Capture the cell that displays the provided text and extract its [x, y] central coordinate. 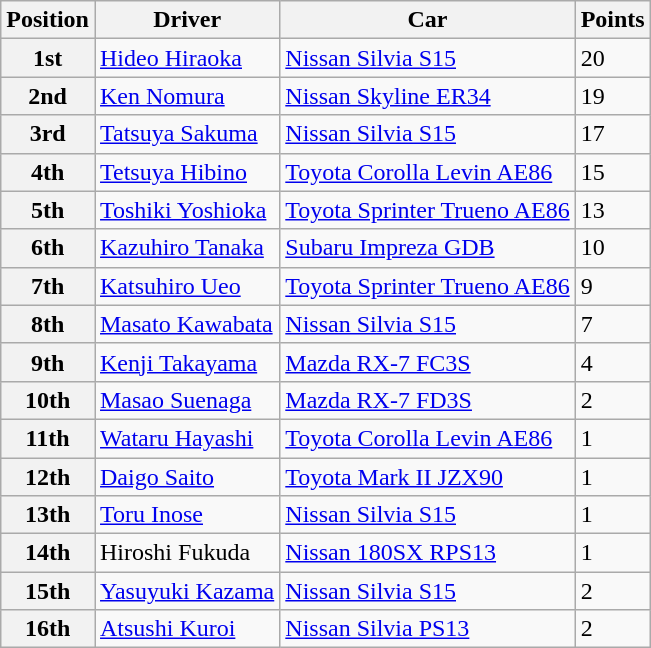
Nissan Skyline ER34 [428, 96]
Wataru Hayashi [186, 438]
20 [612, 58]
Masao Suenaga [186, 400]
Tetsuya Hibino [186, 172]
Toshiki Yoshioka [186, 210]
12th [48, 477]
13 [612, 210]
Kazuhiro Tanaka [186, 248]
8th [48, 324]
Yasuyuki Kazama [186, 591]
Position [48, 20]
16th [48, 629]
3rd [48, 134]
10th [48, 400]
Nissan 180SX RPS13 [428, 553]
Ken Nomura [186, 96]
13th [48, 515]
4th [48, 172]
6th [48, 248]
9 [612, 286]
Tatsuya Sakuma [186, 134]
Mazda RX-7 FC3S [428, 362]
Points [612, 20]
Hideo Hiraoka [186, 58]
4 [612, 362]
Mazda RX-7 FD3S [428, 400]
9th [48, 362]
1st [48, 58]
15 [612, 172]
Toru Inose [186, 515]
5th [48, 210]
Daigo Saito [186, 477]
Nissan Silvia PS13 [428, 629]
Driver [186, 20]
2nd [48, 96]
Car [428, 20]
7th [48, 286]
7 [612, 324]
Masato Kawabata [186, 324]
11th [48, 438]
19 [612, 96]
Subaru Impreza GDB [428, 248]
Atsushi Kuroi [186, 629]
Kenji Takayama [186, 362]
Katsuhiro Ueo [186, 286]
Hiroshi Fukuda [186, 553]
10 [612, 248]
14th [48, 553]
15th [48, 591]
17 [612, 134]
Toyota Mark II JZX90 [428, 477]
